Locate the cell with the specified text and output its [x, y] center coordinate. 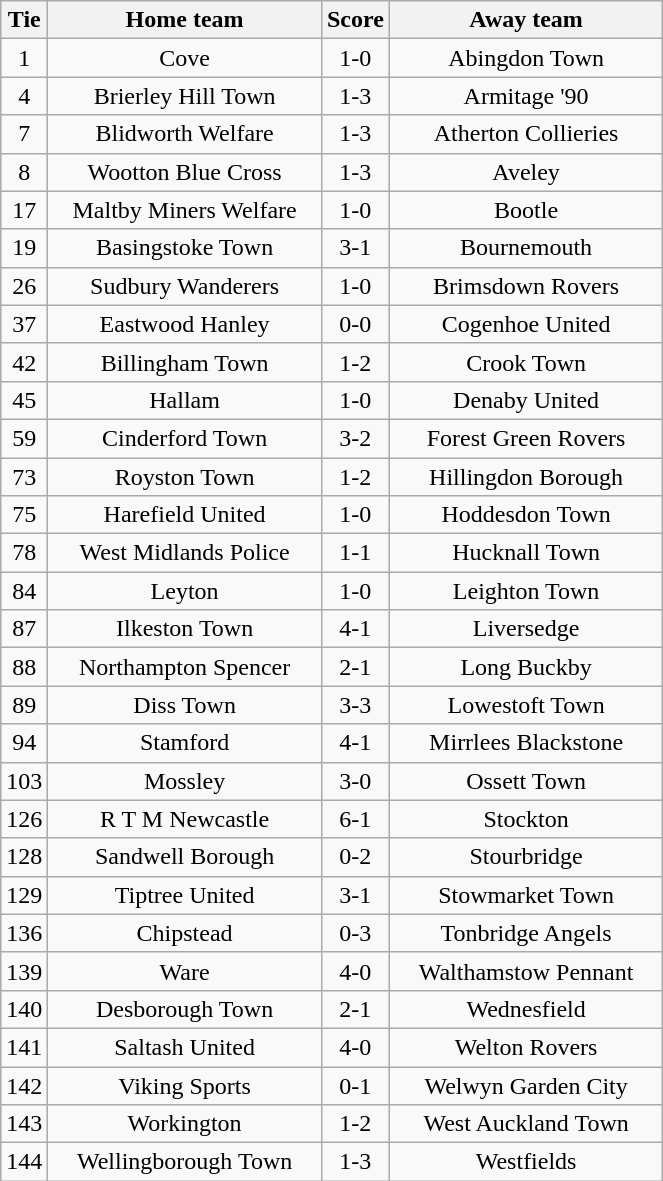
R T M Newcastle [185, 819]
Maltby Miners Welfare [185, 210]
Stourbridge [526, 857]
Armitage '90 [526, 96]
3-0 [355, 781]
Ossett Town [526, 781]
Cinderford Town [185, 438]
Brimsdown Rovers [526, 286]
87 [24, 629]
Saltash United [185, 1047]
84 [24, 591]
141 [24, 1047]
94 [24, 743]
Diss Town [185, 705]
Sudbury Wanderers [185, 286]
37 [24, 324]
Northampton Spencer [185, 667]
3-3 [355, 705]
Aveley [526, 172]
Hillingdon Borough [526, 477]
Welton Rovers [526, 1047]
Crook Town [526, 362]
Ware [185, 971]
88 [24, 667]
Blidworth Welfare [185, 134]
139 [24, 971]
West Auckland Town [526, 1124]
144 [24, 1162]
8 [24, 172]
Eastwood Hanley [185, 324]
75 [24, 515]
26 [24, 286]
0-1 [355, 1085]
Cogenhoe United [526, 324]
Lowestoft Town [526, 705]
4 [24, 96]
1 [24, 58]
Atherton Collieries [526, 134]
Home team [185, 20]
Stamford [185, 743]
0-2 [355, 857]
Wootton Blue Cross [185, 172]
1-1 [355, 553]
19 [24, 248]
Basingstoke Town [185, 248]
Stockton [526, 819]
140 [24, 1009]
17 [24, 210]
Tonbridge Angels [526, 933]
Westfields [526, 1162]
Bootle [526, 210]
45 [24, 400]
Tie [24, 20]
Hoddesdon Town [526, 515]
0-3 [355, 933]
7 [24, 134]
Billingham Town [185, 362]
Cove [185, 58]
Desborough Town [185, 1009]
Royston Town [185, 477]
Ilkeston Town [185, 629]
Stowmarket Town [526, 895]
Long Buckby [526, 667]
Wednesfield [526, 1009]
136 [24, 933]
Denaby United [526, 400]
Forest Green Rovers [526, 438]
Bournemouth [526, 248]
78 [24, 553]
143 [24, 1124]
Viking Sports [185, 1085]
Brierley Hill Town [185, 96]
142 [24, 1085]
Hucknall Town [526, 553]
Leighton Town [526, 591]
6-1 [355, 819]
128 [24, 857]
Leyton [185, 591]
Wellingborough Town [185, 1162]
0-0 [355, 324]
Tiptree United [185, 895]
Hallam [185, 400]
Abingdon Town [526, 58]
3-2 [355, 438]
Walthamstow Pennant [526, 971]
73 [24, 477]
West Midlands Police [185, 553]
Liversedge [526, 629]
129 [24, 895]
Mossley [185, 781]
126 [24, 819]
Workington [185, 1124]
Chipstead [185, 933]
Harefield United [185, 515]
Sandwell Borough [185, 857]
42 [24, 362]
89 [24, 705]
59 [24, 438]
Mirrlees Blackstone [526, 743]
Score [355, 20]
103 [24, 781]
Away team [526, 20]
Welwyn Garden City [526, 1085]
